For the text-containing cell, return its midpoint in [x, y] coordinate format. 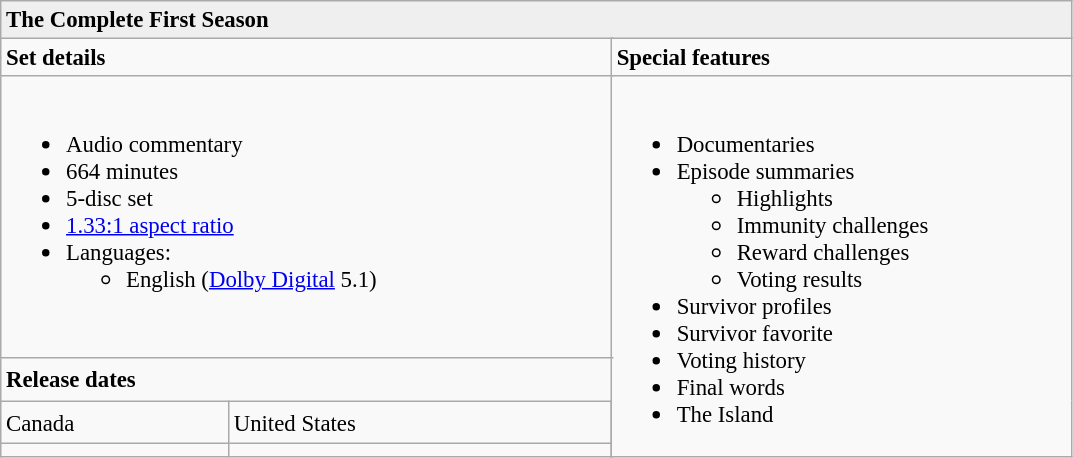
Set details [306, 58]
The Complete First Season [536, 20]
Canada [115, 422]
Special features [842, 58]
Release dates [306, 380]
Audio commentary664 minutes5-disc set1.33:1 aspect ratioLanguages:English (Dolby Digital 5.1) [306, 217]
United States [420, 422]
